Determine the (X, Y) coordinate at the center of the cell enclosing the given text.  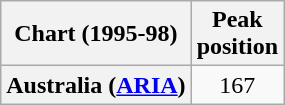
Peakposition (237, 34)
167 (237, 85)
Australia (ARIA) (96, 85)
Chart (1995-98) (96, 34)
